Return the [X, Y] coordinate for the center point of the cell that contains the specified text.  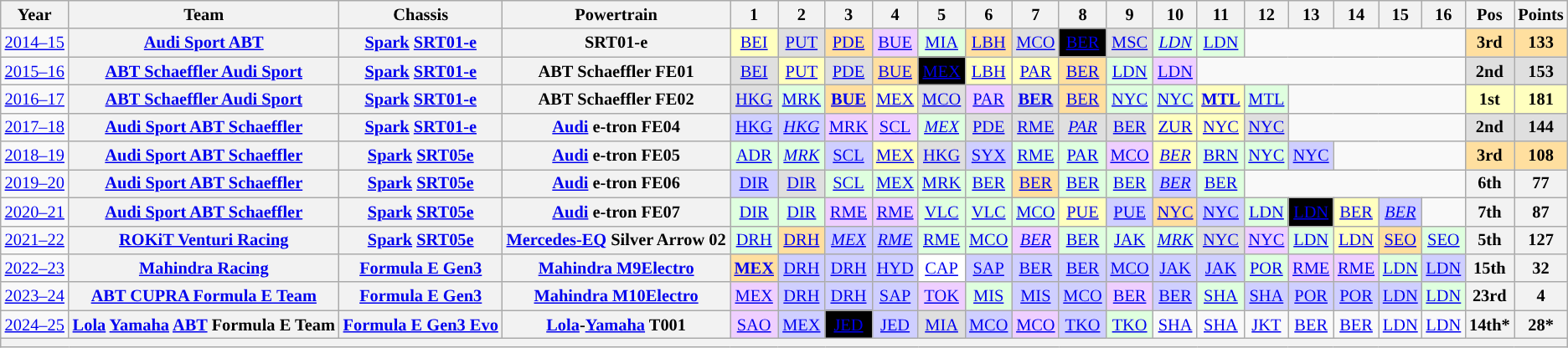
32 [1541, 268]
Powertrain [616, 14]
CAP [941, 268]
16 [1444, 14]
Points [1541, 14]
23rd [1489, 296]
ABT CUPRA Formula E Team [204, 296]
Audi e-tron FE07 [616, 212]
77 [1541, 183]
2019–20 [35, 183]
7th [1489, 212]
5 [941, 14]
Audi e-tron FE06 [616, 183]
3 [848, 14]
ADR [754, 156]
ABT Schaeffler FE02 [616, 99]
Mahindra M10Electro [616, 296]
13 [1311, 14]
144 [1541, 127]
108 [1541, 156]
2015–16 [35, 71]
28* [1541, 325]
7 [1035, 14]
181 [1541, 99]
2018–19 [35, 156]
Lola-Yamaha T001 [616, 325]
6th [1489, 183]
Year [35, 14]
Mahindra Racing [204, 268]
SAO [754, 325]
8 [1082, 14]
BRN [1220, 156]
2 [802, 14]
2024–25 [35, 325]
HYD [895, 268]
Audi e-tron FE04 [616, 127]
Mahindra M9Electro [616, 268]
Lola Yamaha ABT Formula E Team [204, 325]
14 [1356, 14]
Audi Sport ABT [204, 43]
14th* [1489, 325]
12 [1266, 14]
5th [1489, 240]
11 [1220, 14]
MSC [1130, 43]
2020–21 [35, 212]
TOK [941, 296]
Pos [1489, 14]
SYX [988, 156]
Team [204, 14]
ABT Schaeffler FE01 [616, 71]
2017–18 [35, 127]
1st [1489, 99]
133 [1541, 43]
Formula E Gen3 Evo [420, 325]
JKT [1266, 325]
153 [1541, 71]
10 [1176, 14]
87 [1541, 212]
SRT01-e [616, 43]
15 [1400, 14]
15th [1489, 268]
Chassis [420, 14]
2014–15 [35, 43]
1 [754, 14]
ROKiT Venturi Racing [204, 240]
2022–23 [35, 268]
Mercedes-EQ Silver Arrow 02 [616, 240]
2021–22 [35, 240]
9 [1130, 14]
6 [988, 14]
Audi e-tron FE05 [616, 156]
127 [1541, 240]
2023–24 [35, 296]
2016–17 [35, 99]
ZUR [1176, 127]
